Pinpoint the cell where the given text exists, returning its (x, y) midpoint coordinate. 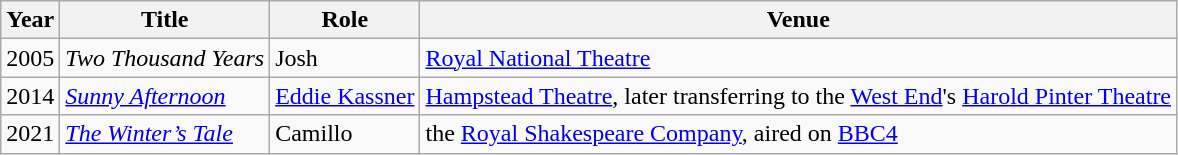
2021 (30, 134)
2014 (30, 96)
Camillo (345, 134)
Title (165, 20)
Venue (798, 20)
2005 (30, 58)
Eddie Kassner (345, 96)
Role (345, 20)
the Royal Shakespeare Company, aired on BBC4 (798, 134)
Royal National Theatre (798, 58)
Two Thousand Years (165, 58)
Sunny Afternoon (165, 96)
The Winter’s Tale (165, 134)
Josh (345, 58)
Year (30, 20)
Hampstead Theatre, later transferring to the West End's Harold Pinter Theatre (798, 96)
